Detect which cell encompasses the target text, then output its (x, y) center coordinate. 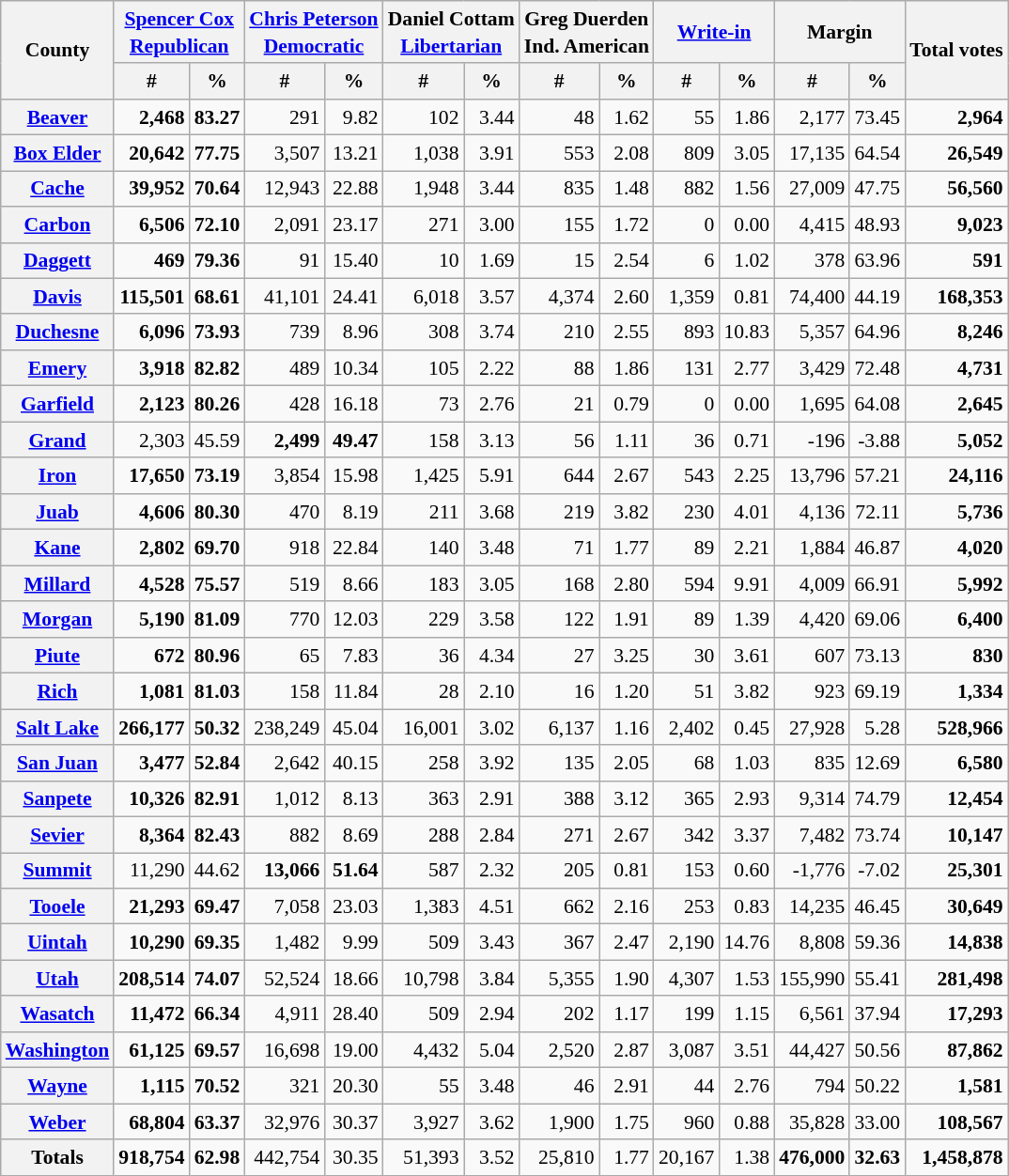
Millard (58, 583)
470 (284, 512)
230 (686, 512)
594 (686, 583)
2.08 (627, 153)
Write-in (714, 32)
918,754 (151, 1158)
3.92 (492, 763)
69.47 (218, 906)
14.76 (746, 942)
12.03 (353, 619)
9.99 (353, 942)
61,125 (151, 1050)
6,580 (956, 763)
7.83 (353, 656)
12,454 (956, 798)
308 (424, 333)
72.48 (877, 368)
8,246 (956, 333)
1.16 (627, 727)
3.91 (492, 153)
8.66 (353, 583)
519 (284, 583)
644 (560, 476)
Garfield (58, 404)
19.00 (353, 1050)
51,393 (424, 1158)
1.38 (746, 1158)
12,943 (284, 189)
1.03 (746, 763)
10,290 (151, 942)
2.10 (492, 691)
14,235 (812, 906)
0.60 (746, 871)
281,498 (956, 978)
73 (424, 404)
44.62 (218, 871)
52,524 (284, 978)
6,400 (956, 619)
10 (424, 260)
2.84 (492, 835)
1.69 (492, 260)
69.70 (218, 548)
1.48 (627, 189)
3,429 (812, 368)
51.64 (353, 871)
809 (686, 153)
258 (424, 763)
1,458,878 (956, 1158)
2.54 (627, 260)
2.94 (492, 1014)
46.45 (877, 906)
3,854 (284, 476)
20.30 (353, 1086)
288 (424, 835)
3.25 (627, 656)
40.15 (353, 763)
378 (812, 260)
County (58, 50)
893 (686, 333)
6,137 (560, 727)
1,081 (151, 691)
Wayne (58, 1086)
291 (284, 117)
208,514 (151, 978)
22.84 (353, 548)
8.13 (353, 798)
48.93 (877, 224)
44.19 (877, 297)
2.47 (627, 942)
3.12 (627, 798)
1.56 (746, 189)
50.56 (877, 1050)
8,364 (151, 835)
4.01 (746, 512)
80.26 (218, 404)
1,581 (956, 1086)
11,290 (151, 871)
0.83 (746, 906)
607 (812, 656)
21,293 (151, 906)
10.34 (353, 368)
8.96 (353, 333)
168,353 (956, 297)
16,698 (284, 1050)
10.83 (746, 333)
0.71 (746, 440)
13,796 (812, 476)
68.61 (218, 297)
3,927 (424, 1122)
2.32 (492, 871)
63.37 (218, 1122)
2,499 (284, 440)
365 (686, 798)
1.39 (746, 619)
69.35 (218, 942)
64.54 (877, 153)
Daggett (58, 260)
13.21 (353, 153)
68 (686, 763)
183 (424, 583)
71 (560, 548)
20,642 (151, 153)
52.84 (218, 763)
16 (560, 691)
2,091 (284, 224)
69.19 (877, 691)
27,928 (812, 727)
3.02 (492, 727)
2.22 (492, 368)
4.34 (492, 656)
Cache (58, 189)
2.87 (627, 1050)
11.84 (353, 691)
5,355 (560, 978)
9.82 (353, 117)
22.88 (353, 189)
131 (686, 368)
25,301 (956, 871)
San Juan (58, 763)
4,136 (812, 512)
-1,776 (812, 871)
73.19 (218, 476)
-3.88 (877, 440)
73.93 (218, 333)
4,374 (560, 297)
1.15 (746, 1014)
238,249 (284, 727)
Totals (58, 1158)
2.21 (746, 548)
82.43 (218, 835)
2,645 (956, 404)
Rich (58, 691)
918 (284, 548)
70.64 (218, 189)
20,167 (686, 1158)
2,468 (151, 117)
1.72 (627, 224)
1.11 (627, 440)
51 (686, 691)
9,023 (956, 224)
39,952 (151, 189)
6,096 (151, 333)
10,326 (151, 798)
50.22 (877, 1086)
74.07 (218, 978)
1,884 (812, 548)
115,501 (151, 297)
363 (424, 798)
5,992 (956, 583)
30.35 (353, 1158)
-7.02 (877, 871)
1,359 (686, 297)
Piute (58, 656)
672 (151, 656)
Margin (840, 32)
69.57 (218, 1050)
27,009 (812, 189)
3,918 (151, 368)
1.75 (627, 1122)
3.58 (492, 619)
5,190 (151, 619)
4,307 (686, 978)
44,427 (812, 1050)
45.04 (353, 727)
73.74 (877, 835)
794 (812, 1086)
48 (560, 117)
2,177 (812, 117)
1.91 (627, 619)
5,357 (812, 333)
32.63 (877, 1158)
0.88 (746, 1122)
64.96 (877, 333)
16.18 (353, 404)
17,293 (956, 1014)
88 (560, 368)
1.90 (627, 978)
168 (560, 583)
3.00 (492, 224)
4,415 (812, 224)
Morgan (58, 619)
33.00 (877, 1122)
4,020 (956, 548)
28 (424, 691)
24,116 (956, 476)
770 (284, 619)
8,808 (812, 942)
102 (424, 117)
41,101 (284, 297)
122 (560, 619)
528,966 (956, 727)
4,432 (424, 1050)
69.06 (877, 619)
4,528 (151, 583)
77.75 (218, 153)
1.20 (627, 691)
66.34 (218, 1014)
Beaver (58, 117)
30.37 (353, 1122)
46 (560, 1086)
63.96 (877, 260)
1,900 (560, 1122)
15 (560, 260)
1.02 (746, 260)
50.32 (218, 727)
662 (560, 906)
739 (284, 333)
5.91 (492, 476)
Spencer CoxRepublican (179, 32)
6,018 (424, 297)
81.09 (218, 619)
5.04 (492, 1050)
17,135 (812, 153)
82.91 (218, 798)
72.10 (218, 224)
79.36 (218, 260)
2,964 (956, 117)
6,561 (812, 1014)
10,147 (956, 835)
202 (560, 1014)
27 (560, 656)
6,506 (151, 224)
5.28 (877, 727)
587 (424, 871)
15.40 (353, 260)
5,736 (956, 512)
18.66 (353, 978)
59.36 (877, 942)
2,402 (686, 727)
8.69 (353, 835)
3.51 (746, 1050)
1.53 (746, 978)
23.03 (353, 906)
3.13 (492, 440)
342 (686, 835)
428 (284, 404)
219 (560, 512)
3.84 (492, 978)
Summit (58, 871)
2.05 (627, 763)
5,052 (956, 440)
1,948 (424, 189)
46.87 (877, 548)
1,383 (424, 906)
57.21 (877, 476)
9.91 (746, 583)
17,650 (151, 476)
2.55 (627, 333)
Utah (58, 978)
205 (560, 871)
81.03 (218, 691)
45.59 (218, 440)
56,560 (956, 189)
13,066 (284, 871)
65 (284, 656)
35,828 (812, 1122)
21 (560, 404)
960 (686, 1122)
4,911 (284, 1014)
Emery (58, 368)
24.41 (353, 297)
3.74 (492, 333)
2,520 (560, 1050)
543 (686, 476)
Carbon (58, 224)
Sanpete (58, 798)
923 (812, 691)
80.96 (218, 656)
Daniel CottamLibertarian (451, 32)
80.30 (218, 512)
1,038 (424, 153)
2,190 (686, 942)
73.45 (877, 117)
Iron (58, 476)
2.80 (627, 583)
Duchesne (58, 333)
49.47 (353, 440)
4,731 (956, 368)
2,642 (284, 763)
266,177 (151, 727)
3.52 (492, 1158)
82.82 (218, 368)
2.16 (627, 906)
23.17 (353, 224)
3.43 (492, 942)
469 (151, 260)
476,000 (812, 1158)
25,810 (560, 1158)
15.98 (353, 476)
Washington (58, 1050)
4,420 (812, 619)
4,009 (812, 583)
155 (560, 224)
47.75 (877, 189)
211 (424, 512)
7,482 (812, 835)
56 (560, 440)
2,303 (151, 440)
3,507 (284, 153)
12.69 (877, 763)
72.11 (877, 512)
140 (424, 548)
229 (424, 619)
591 (956, 260)
Weber (58, 1122)
155,990 (812, 978)
Box Elder (58, 153)
Uintah (58, 942)
553 (560, 153)
108,567 (956, 1122)
210 (560, 333)
3.57 (492, 297)
7,058 (284, 906)
489 (284, 368)
30,649 (956, 906)
Juab (58, 512)
3.62 (492, 1122)
4.51 (492, 906)
62.98 (218, 1158)
1,012 (284, 798)
830 (956, 656)
30 (686, 656)
3,087 (686, 1050)
9,314 (812, 798)
-196 (812, 440)
83.27 (218, 117)
4,606 (151, 512)
Salt Lake (58, 727)
253 (686, 906)
3.37 (746, 835)
3,477 (151, 763)
73.13 (877, 656)
0.79 (627, 404)
Greg DuerdenInd. American (586, 32)
199 (686, 1014)
1,115 (151, 1086)
28.40 (353, 1014)
Wasatch (58, 1014)
74,400 (812, 297)
2,802 (151, 548)
32,976 (284, 1122)
2.77 (746, 368)
3.68 (492, 512)
1,482 (284, 942)
44 (686, 1086)
87,862 (956, 1050)
11,472 (151, 1014)
64.08 (877, 404)
135 (560, 763)
16,001 (424, 727)
68,804 (151, 1122)
37.94 (877, 1014)
1.17 (627, 1014)
91 (284, 260)
1,334 (956, 691)
8.19 (353, 512)
66.91 (877, 583)
2.25 (746, 476)
Sevier (58, 835)
Kane (58, 548)
Grand (58, 440)
2,123 (151, 404)
1,425 (424, 476)
Tooele (58, 906)
74.79 (877, 798)
55.41 (877, 978)
75.57 (218, 583)
1,695 (812, 404)
6 (686, 260)
26,549 (956, 153)
442,754 (284, 1158)
70.52 (218, 1086)
153 (686, 871)
1.62 (627, 117)
10,798 (424, 978)
388 (560, 798)
321 (284, 1086)
367 (560, 942)
Davis (58, 297)
Chris PetersonDemocratic (314, 32)
2.93 (746, 798)
2.60 (627, 297)
Total votes (956, 50)
14,838 (956, 942)
3.61 (746, 656)
105 (424, 368)
0.45 (746, 727)
